Detect which cell encompasses the target text, then output its [X, Y] center coordinate. 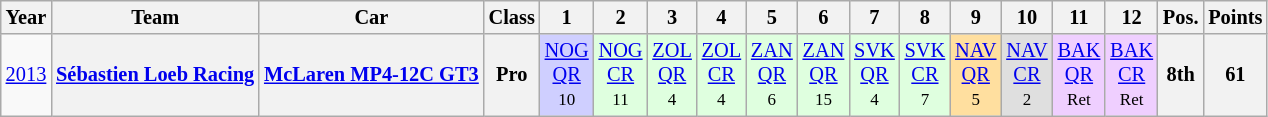
12 [1132, 17]
61 [1235, 75]
Points [1235, 17]
Team [155, 17]
4 [722, 17]
NOGCR11 [621, 75]
9 [976, 17]
ZANQR15 [824, 75]
2013 [26, 75]
11 [1080, 17]
ZOLQR4 [672, 75]
2 [621, 17]
1 [567, 17]
Sébastien Loeb Racing [155, 75]
Pos. [1180, 17]
7 [874, 17]
SVKQR4 [874, 75]
10 [1026, 17]
Pro [512, 75]
5 [772, 17]
SVKCR7 [925, 75]
BAKQRRet [1080, 75]
McLaren MP4-12C GT3 [371, 75]
NOGQR10 [567, 75]
Class [512, 17]
NAVQR5 [976, 75]
6 [824, 17]
BAKCRRet [1132, 75]
Car [371, 17]
ZANQR6 [772, 75]
Year [26, 17]
8th [1180, 75]
ZOLCR4 [722, 75]
NAVCR2 [1026, 75]
3 [672, 17]
8 [925, 17]
